Detect which cell encompasses the target text, then output its (X, Y) center coordinate. 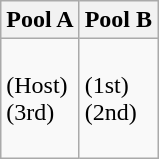
Pool A (40, 20)
(Host) (3rd) (40, 98)
Pool B (118, 20)
(1st) (2nd) (118, 98)
